Return the (x, y) coordinate for the center point of the cell that contains the specified text.  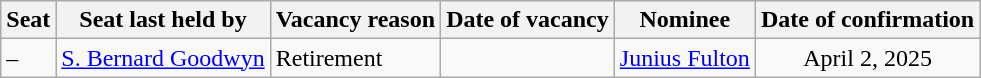
Vacancy reason (355, 20)
April 2, 2025 (867, 58)
Retirement (355, 58)
– (28, 58)
Date of confirmation (867, 20)
Date of vacancy (528, 20)
S. Bernard Goodwyn (163, 58)
Nominee (684, 20)
Junius Fulton (684, 58)
Seat (28, 20)
Seat last held by (163, 20)
